Locate the cell with the specified text and output its (X, Y) center coordinate. 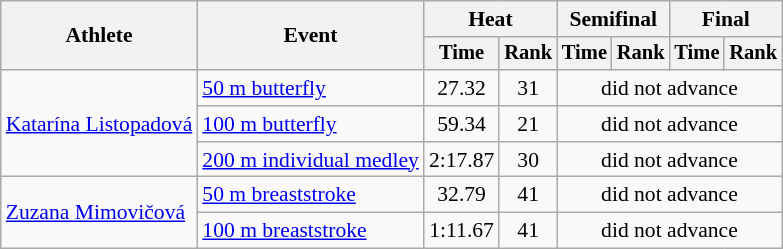
32.79 (462, 195)
100 m breaststroke (310, 231)
Zuzana Mimovičová (100, 212)
100 m butterfly (310, 124)
1:11.67 (462, 231)
21 (528, 124)
200 m individual medley (310, 160)
2:17.87 (462, 160)
50 m butterfly (310, 88)
Semifinal (613, 19)
Athlete (100, 36)
59.34 (462, 124)
31 (528, 88)
Katarína Listopadová (100, 124)
Final (725, 19)
Heat (490, 19)
30 (528, 160)
Event (310, 36)
27.32 (462, 88)
50 m breaststroke (310, 195)
